Return [x, y] of the center of cell containing provided text 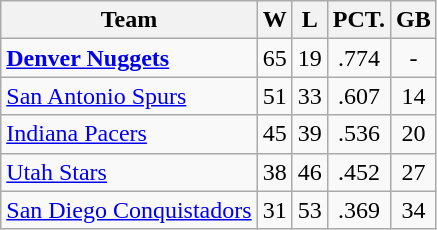
.607 [358, 96]
51 [274, 96]
.369 [358, 210]
.452 [358, 172]
PCT. [358, 20]
19 [310, 58]
14 [414, 96]
GB [414, 20]
San Antonio Spurs [129, 96]
.774 [358, 58]
27 [414, 172]
.536 [358, 134]
33 [310, 96]
San Diego Conquistadors [129, 210]
Denver Nuggets [129, 58]
53 [310, 210]
34 [414, 210]
- [414, 58]
31 [274, 210]
45 [274, 134]
46 [310, 172]
Team [129, 20]
65 [274, 58]
38 [274, 172]
W [274, 20]
Utah Stars [129, 172]
39 [310, 134]
Indiana Pacers [129, 134]
L [310, 20]
20 [414, 134]
